Determine the [x, y] coordinate at the center of the cell enclosing the given text.  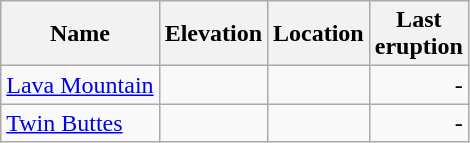
Name [80, 34]
Twin Buttes [80, 123]
Lasteruption [418, 34]
Lava Mountain [80, 85]
Elevation [213, 34]
Location [319, 34]
